Capture the cell that displays the provided text and extract its [x, y] central coordinate. 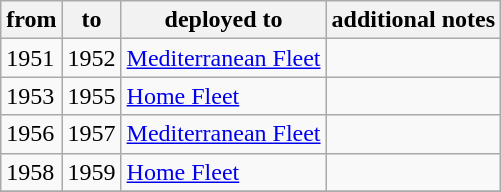
from [32, 20]
1957 [92, 134]
1951 [32, 58]
1953 [32, 96]
1958 [32, 172]
1955 [92, 96]
1959 [92, 172]
deployed to [224, 20]
1956 [32, 134]
to [92, 20]
additional notes [413, 20]
1952 [92, 58]
